Provide the (x, y) coordinate of the cell's center where the given text is located.  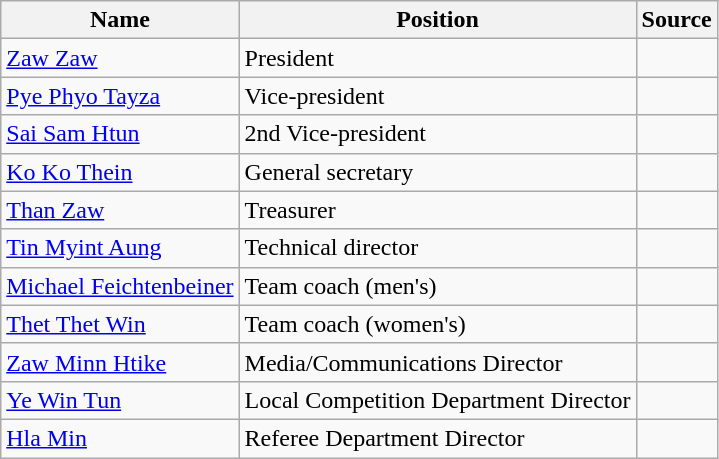
Zaw Zaw (120, 58)
Ye Win Tun (120, 400)
Hla Min (120, 438)
Zaw Minn Htike (120, 362)
Technical director (438, 248)
Michael Feichtenbeiner (120, 286)
Ko Ko Thein (120, 172)
Vice-president (438, 96)
Thet Thet Win (120, 324)
Tin Myint Aung (120, 248)
Position (438, 20)
Local Competition Department Director (438, 400)
President (438, 58)
General secretary (438, 172)
Team coach (men's) (438, 286)
Team coach (women's) (438, 324)
Name (120, 20)
Pye Phyo Tayza (120, 96)
Treasurer (438, 210)
2nd Vice-president (438, 134)
Sai Sam Htun (120, 134)
Referee Department Director (438, 438)
Media/Communications Director (438, 362)
Than Zaw (120, 210)
Source (676, 20)
